Locate the cell with the specified text and output its (x, y) center coordinate. 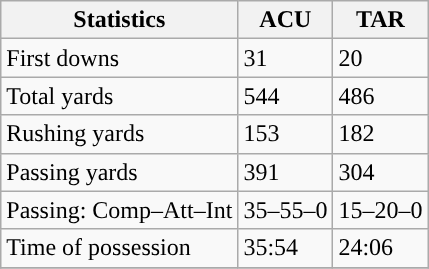
35–55–0 (286, 210)
TAR (380, 20)
Statistics (120, 20)
304 (380, 172)
486 (380, 96)
ACU (286, 20)
Total yards (120, 96)
31 (286, 58)
Rushing yards (120, 134)
544 (286, 96)
153 (286, 134)
Passing: Comp–Att–Int (120, 210)
24:06 (380, 248)
First downs (120, 58)
20 (380, 58)
Time of possession (120, 248)
182 (380, 134)
Passing yards (120, 172)
391 (286, 172)
35:54 (286, 248)
15–20–0 (380, 210)
